Find where the given text appears and provide that cell's center as (x, y) coordinate. 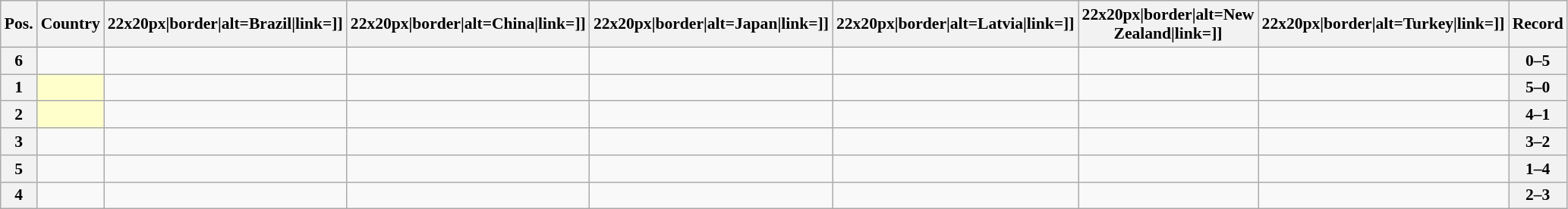
3–2 (1538, 142)
6 (19, 61)
22x20px|border|alt=Brazil|link=]] (225, 24)
5 (19, 169)
22x20px|border|alt=China|link=]] (468, 24)
2 (19, 115)
4–1 (1538, 115)
4 (19, 195)
5–0 (1538, 88)
22x20px|border|alt=New Zealand|link=]] (1169, 24)
22x20px|border|alt=Latvia|link=]] (956, 24)
2–3 (1538, 195)
22x20px|border|alt=Japan|link=]] (711, 24)
3 (19, 142)
Pos. (19, 24)
22x20px|border|alt=Turkey|link=]] (1384, 24)
1–4 (1538, 169)
1 (19, 88)
Country (71, 24)
Record (1538, 24)
0–5 (1538, 61)
